Determine the [x, y] coordinate at the center of the cell enclosing the given text.  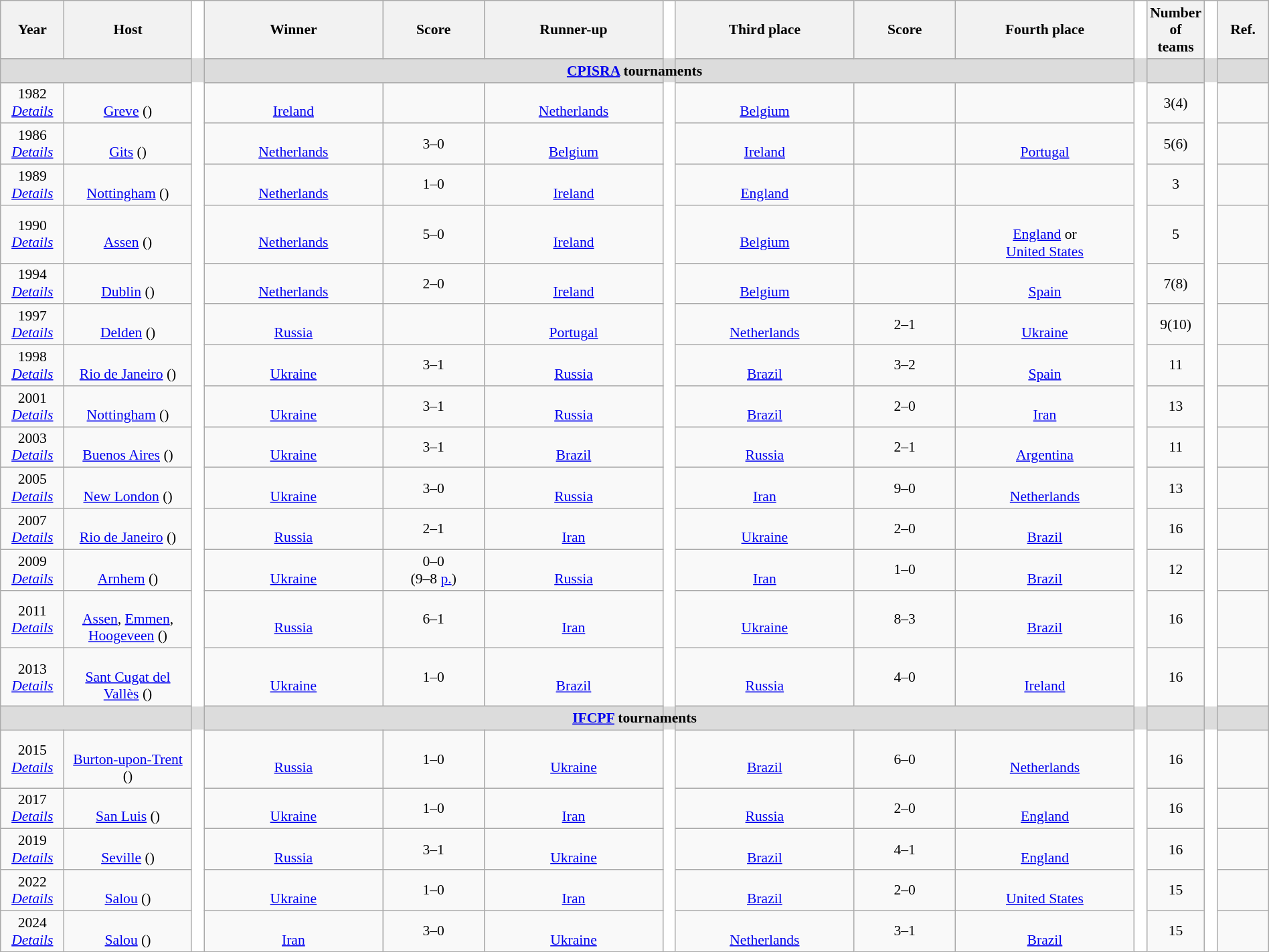
Winner [293, 29]
Host [128, 29]
2024Details [32, 931]
San Luis () [128, 808]
1994Details [32, 284]
Fourth place [1045, 29]
5 [1175, 234]
Third place [764, 29]
5–0 [434, 234]
1986Details [32, 145]
Runner-up [574, 29]
Assen, Emmen, Hoogeveen () [128, 620]
12 [1175, 570]
Burton-upon-Trent () [128, 759]
Gits () [128, 145]
3–2 [905, 365]
6–1 [434, 620]
2005Details [32, 488]
9–0 [905, 488]
1982Details [32, 103]
5(6) [1175, 145]
Arnhem () [128, 570]
Argentina [1045, 447]
Year [32, 29]
CPISRA tournaments [634, 71]
2013Details [32, 677]
8–3 [905, 620]
2007Details [32, 529]
Seville () [128, 850]
2009Details [32, 570]
6–0 [905, 759]
2011Details [32, 620]
4–0 [905, 677]
2001Details [32, 407]
Buenos Aires () [128, 447]
United States [1045, 890]
3(4) [1175, 103]
Number of teams [1175, 29]
1989Details [32, 185]
IFCPF tournaments [634, 719]
2015Details [32, 759]
Assen () [128, 234]
4–1 [905, 850]
9(10) [1175, 325]
2017Details [32, 808]
7(8) [1175, 284]
0–0 (9–8 p.) [434, 570]
Ref. [1243, 29]
Dublin () [128, 284]
Delden () [128, 325]
1990Details [32, 234]
2003Details [32, 447]
1998Details [32, 365]
2019Details [32, 850]
Greve () [128, 103]
1997Details [32, 325]
Sant Cugat del Vallès () [128, 677]
England or United States [1045, 234]
3 [1175, 185]
2022Details [32, 890]
New London () [128, 488]
